Detect which cell encompasses the target text, then output its [x, y] center coordinate. 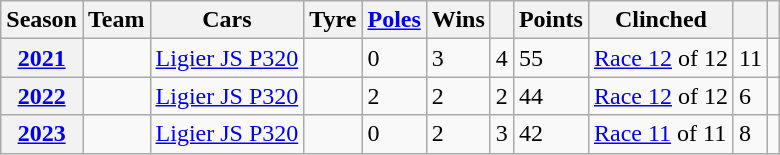
42 [550, 134]
2023 [42, 134]
55 [550, 58]
Team [116, 20]
2022 [42, 96]
Tyre [333, 20]
Season [42, 20]
4 [502, 58]
Wins [458, 20]
44 [550, 96]
11 [750, 58]
8 [750, 134]
6 [750, 96]
2021 [42, 58]
Cars [227, 20]
Race 11 of 11 [660, 134]
Poles [394, 20]
Clinched [660, 20]
Points [550, 20]
